Capture the cell that displays the provided text and extract its [x, y] central coordinate. 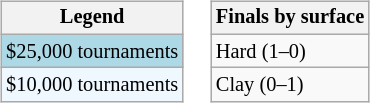
Legend [92, 18]
Finals by surface [290, 18]
$10,000 tournaments [92, 85]
Hard (1–0) [290, 51]
$25,000 tournaments [92, 51]
Clay (0–1) [290, 85]
